From the cell containing the given text, extract its center point as [X, Y] coordinate. 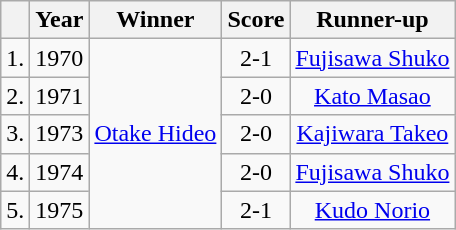
1. [16, 58]
Year [60, 20]
Runner-up [372, 20]
Winner [156, 20]
1975 [60, 210]
5. [16, 210]
4. [16, 172]
Otake Hideo [156, 134]
2. [16, 96]
1971 [60, 96]
Score [256, 20]
Kato Masao [372, 96]
3. [16, 134]
1973 [60, 134]
Kajiwara Takeo [372, 134]
Kudo Norio [372, 210]
1974 [60, 172]
1970 [60, 58]
